Detect which cell encompasses the target text, then output its (x, y) center coordinate. 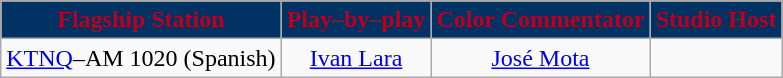
KTNQ–AM 1020 (Spanish) (141, 58)
Color Commentator (540, 20)
Studio Host (716, 20)
Ivan Lara (356, 58)
Flagship Station (141, 20)
José Mota (540, 58)
Play–by–play (356, 20)
